Identify which cell holds the provided text, then report its (x, y) central coordinate. 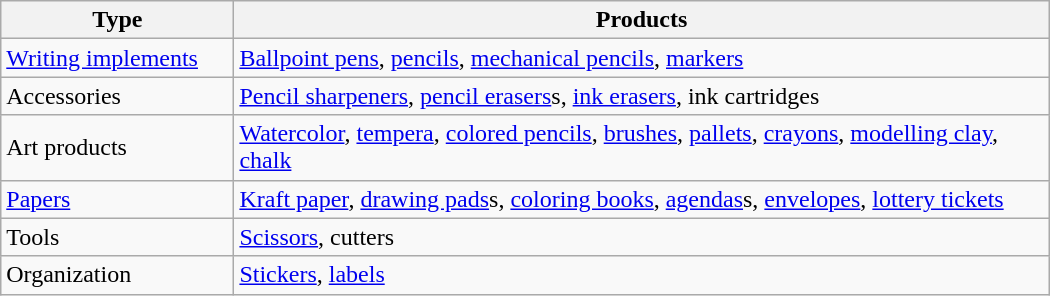
Ballpoint pens, pencils, mechanical pencils, markers (642, 58)
Scissors, cutters (642, 237)
Type (118, 20)
Kraft paper, drawing padss, coloring books, agendass, envelopes, lottery tickets (642, 199)
Writing implements (118, 58)
Stickers, labels (642, 275)
Accessories (118, 96)
Watercolor, tempera, colored pencils, brushes, pallets, crayons, modelling clay, chalk (642, 148)
Papers (118, 199)
Products (642, 20)
Tools (118, 237)
Pencil sharpeners, pencil eraserss, ink erasers, ink cartridges (642, 96)
Art products (118, 148)
Organization (118, 275)
